Capture the cell that displays the provided text and extract its [x, y] central coordinate. 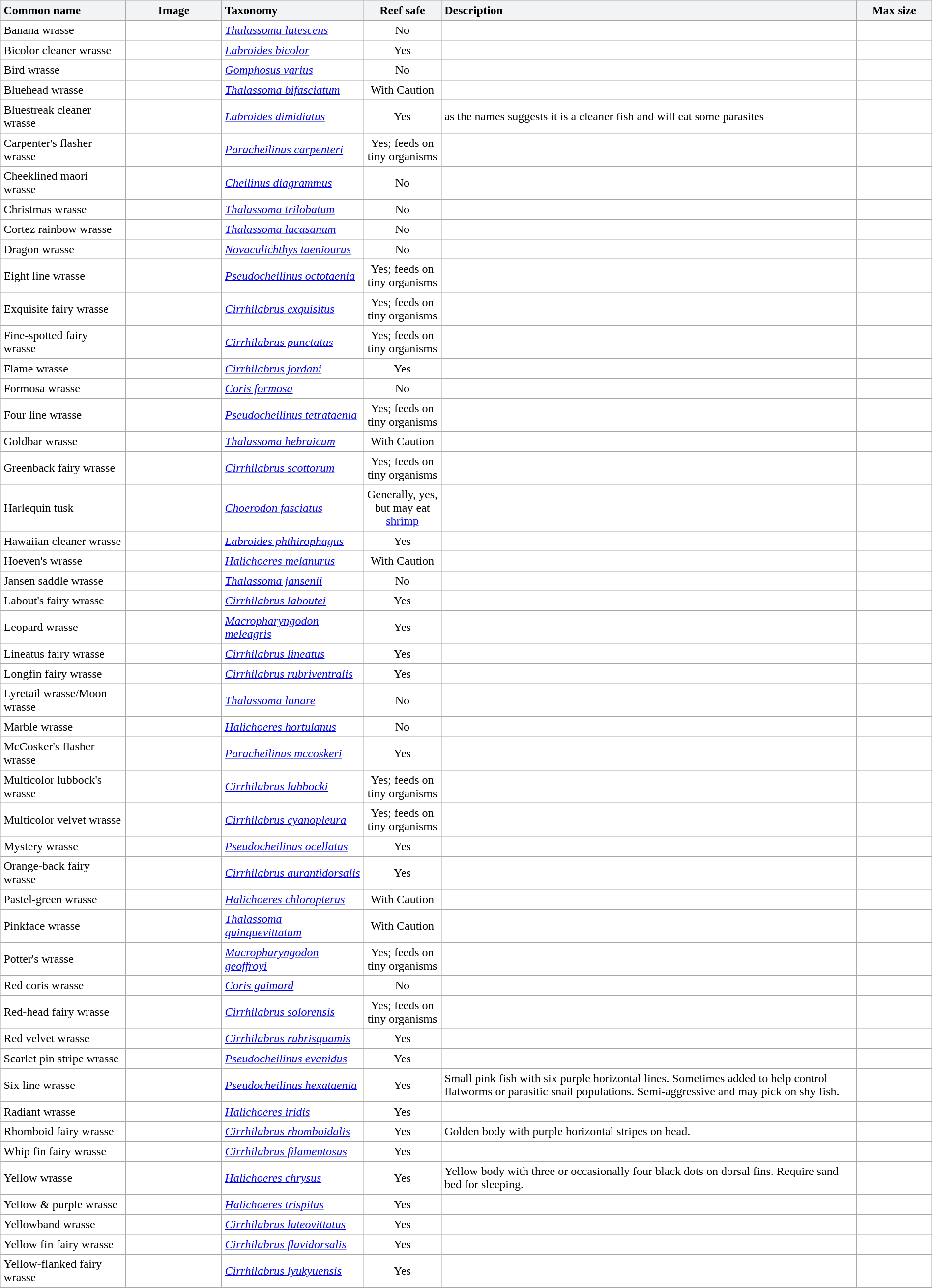
Thalassoma lutescens [293, 30]
Pseudocheilinus octotaenia [293, 276]
Halichoeres iridis [293, 1112]
Lineatus fairy wrasse [63, 654]
Eight line wrasse [63, 276]
Fine-spotted fairy wrasse [63, 342]
Red-head fairy wrasse [63, 1012]
Pseudocheilinus evanidus [293, 1059]
Scarlet pin stripe wrasse [63, 1059]
Macropharyngodon meleagris [293, 628]
Cirrhilabrus luteovittatus [293, 1224]
Multicolor lubbock's wrasse [63, 787]
Bluehead wrasse [63, 90]
Red coris wrasse [63, 985]
Thalassoma jansenii [293, 581]
Labroides dimidiatus [293, 116]
Mystery wrasse [63, 846]
Pseudocheilinus ocellatus [293, 846]
Lyretail wrasse/Moon wrasse [63, 700]
Yellow body with three or occasionally four black dots on dorsal fins. Require sand bed for sleeping. [649, 1178]
Harlequin tusk [63, 508]
Cirrhilabrus filamentosus [293, 1151]
Labout's fairy wrasse [63, 601]
Max size [895, 10]
Golden body with purple horizontal stripes on head. [649, 1131]
Cirrhilabrus cyanopleura [293, 820]
Orange-back fairy wrasse [63, 873]
Cirrhilabrus solorensis [293, 1012]
Cirrhilabrus rubrisquamis [293, 1038]
Halichoeres hortulanus [293, 727]
Rhomboid fairy wrasse [63, 1131]
Choerodon fasciatus [293, 508]
Taxonomy [293, 10]
Whip fin fairy wrasse [63, 1151]
Coris gaimard [293, 985]
Cirrhilabrus rubriventralis [293, 674]
Radiant wrasse [63, 1112]
Hawaiian cleaner wrasse [63, 541]
Cirrhilabrus lineatus [293, 654]
Paracheilinus carpenteri [293, 150]
Paracheilinus mccoskeri [293, 753]
Banana wrasse [63, 30]
Cirrhilabrus scottorum [293, 468]
Dragon wrasse [63, 249]
Halichoeres chloropterus [293, 899]
Bicolor cleaner wrasse [63, 50]
Halichoeres chrysus [293, 1178]
Description [649, 10]
Yellow & purple wrasse [63, 1204]
Leopard wrasse [63, 628]
Hoeven's wrasse [63, 561]
Red velvet wrasse [63, 1038]
Pseudocheilinus hexataenia [293, 1085]
Carpenter's flasher wrasse [63, 150]
Greenback fairy wrasse [63, 468]
Yellow fin fairy wrasse [63, 1244]
Thalassoma trilobatum [293, 209]
Bluestreak cleaner wrasse [63, 116]
Jansen saddle wrasse [63, 581]
Image [174, 10]
Gomphosus varius [293, 70]
Thalassoma bifasciatum [293, 90]
Pseudocheilinus tetrataenia [293, 415]
Marble wrasse [63, 727]
Cirrhilabrus exquisitus [293, 309]
Novaculichthys taeniourus [293, 249]
Thalassoma lucasanum [293, 229]
Coris formosa [293, 388]
Yellow-flanked fairy wrasse [63, 1271]
Macropharyngodon geoffroyi [293, 959]
Cirrhilabrus rhomboidalis [293, 1131]
Cheeklined maori wrasse [63, 183]
Pinkface wrasse [63, 926]
as the names suggests it is a cleaner fish and will eat some parasites [649, 116]
Thalassoma quinquevittatum [293, 926]
Multicolor velvet wrasse [63, 820]
Six line wrasse [63, 1085]
Cirrhilabrus jordani [293, 369]
Longfin fairy wrasse [63, 674]
Yellowband wrasse [63, 1224]
Flame wrasse [63, 369]
Labroides bicolor [293, 50]
Cirrhilabrus flavidorsalis [293, 1244]
Reef safe [402, 10]
Generally, yes, but may eat shrimp [402, 508]
Four line wrasse [63, 415]
Cirrhilabrus laboutei [293, 601]
Cirrhilabrus aurantidorsalis [293, 873]
Cirrhilabrus punctatus [293, 342]
Halichoeres melanurus [293, 561]
Cortez rainbow wrasse [63, 229]
Cirrhilabrus lubbocki [293, 787]
Thalassoma lunare [293, 700]
Potter's wrasse [63, 959]
Common name [63, 10]
Thalassoma hebraicum [293, 441]
Exquisite fairy wrasse [63, 309]
Formosa wrasse [63, 388]
Halichoeres trispilus [293, 1204]
Goldbar wrasse [63, 441]
Christmas wrasse [63, 209]
Cheilinus diagrammus [293, 183]
Cirrhilabrus lyukyuensis [293, 1271]
Bird wrasse [63, 70]
Pastel-green wrasse [63, 899]
Labroides phthirophagus [293, 541]
Yellow wrasse [63, 1178]
McCosker's flasher wrasse [63, 753]
